Return [x, y] of the center of cell containing provided text 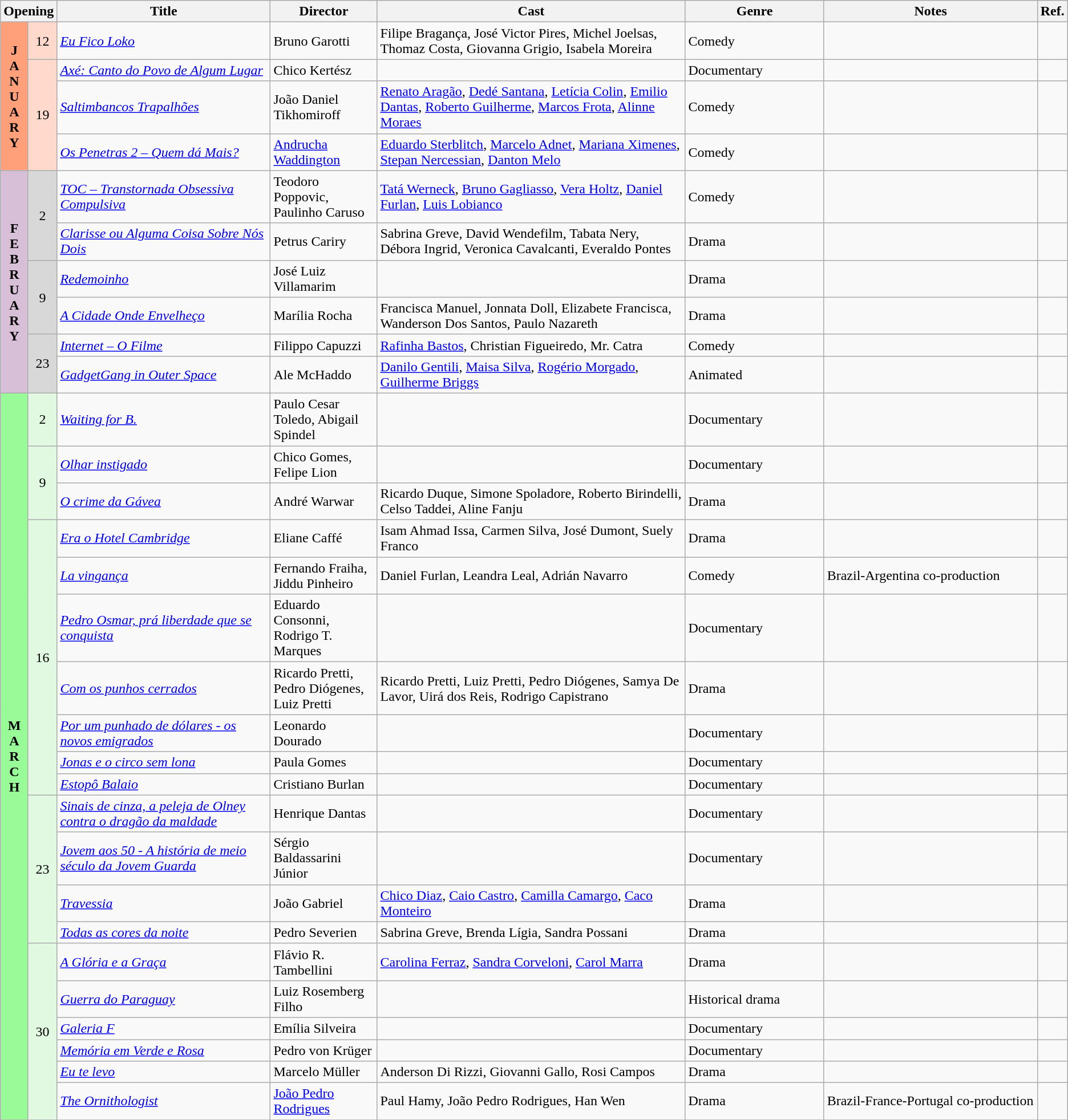
Ricardo Duque, Simone Spoladore, Roberto Birindelli, Celso Taddei, Aline Fanju [531, 502]
Isam Ahmad Issa, Carmen Silva, José Dumont, Suely Franco [531, 538]
Olhar instigado [164, 464]
30 [42, 1031]
José Luiz Villamarim [324, 278]
MARCH [15, 756]
Saltimbancos Trapalhões [164, 107]
Pedro Severien [324, 932]
Com os punhos cerrados [164, 688]
Era o Hotel Cambridge [164, 538]
Tatá Werneck, Bruno Gagliasso, Vera Holtz, Daniel Furlan, Luis Lobianco [531, 197]
Title [164, 11]
Henrique Dantas [324, 813]
La vingança [164, 576]
Francisca Manuel, Jonnata Doll, Elizabete Francisca, Wanderson Dos Santos, Paulo Nazareth [531, 316]
Teodoro Poppovic, Paulinho Caruso [324, 197]
Fernando Fraiha, Jiddu Pinheiro [324, 576]
Internet – O Filme [164, 345]
Paul Hamy, João Pedro Rodrigues, Han Wen [531, 1102]
Chico Diaz, Caio Castro, Camilla Camargo, Caco Monteiro [531, 903]
Brazil-France-Portugal co-production [931, 1102]
Jovem aos 50 - A história de meio século da Jovem Guarda [164, 858]
João Daniel Tikhomiroff [324, 107]
Ricardo Pretti, Luiz Pretti, Pedro Diógenes, Samya De Lavor, Uirá dos Reis, Rodrigo Capistrano [531, 688]
Marília Rocha [324, 316]
Carolina Ferraz, Sandra Corveloni, Carol Marra [531, 961]
Redemoinho [164, 278]
Rafinha Bastos, Christian Figueiredo, Mr. Catra [531, 345]
Sabrina Greve, Brenda Lígia, Sandra Possani [531, 932]
Historical drama [754, 999]
O crime da Gávea [164, 502]
Todas as cores da noite [164, 932]
Ricardo Pretti, Pedro Diógenes, Luiz Pretti [324, 688]
Genre [754, 11]
Waiting for B. [164, 419]
Travessia [164, 903]
Ref. [1052, 11]
Marcelo Müller [324, 1072]
FEBRUARY [15, 282]
Cast [531, 11]
GadgetGang in Outer Space [164, 374]
Axé: Canto do Povo de Algum Lugar [164, 70]
Filipe Bragança, José Victor Pires, Michel Joelsas, Thomaz Costa, Giovanna Grigio, Isabela Moreira [531, 41]
Clarisse ou Alguma Coisa Sobre Nós Dois [164, 242]
Chico Kertész [324, 70]
Galeria F [164, 1028]
Sabrina Greve, David Wendefilm, Tabata Nery, Débora Ingrid, Veronica Cavalcanti, Everaldo Pontes [531, 242]
Emília Silveira [324, 1028]
Anderson Di Rizzi, Giovanni Gallo, Rosi Campos [531, 1072]
Renato Aragão, Dedé Santana, Letícia Colin, Emilio Dantas, Roberto Guilherme, Marcos Frota, Alinne Moraes [531, 107]
Memória em Verde e Rosa [164, 1050]
Guerra do Paraguay [164, 999]
Os Penetras 2 – Quem dá Mais? [164, 152]
Sérgio Baldassarini Júnior [324, 858]
Eu te levo [164, 1072]
João Gabriel [324, 903]
Ale McHaddo [324, 374]
Director [324, 11]
Petrus Cariry [324, 242]
Daniel Furlan, Leandra Leal, Adrián Navarro [531, 576]
Leonardo Dourado [324, 733]
Andrucha Waddington [324, 152]
The Ornithologist [164, 1102]
João Pedro Rodrigues [324, 1102]
16 [42, 658]
André Warwar [324, 502]
Por um punhado de dólares - os novos emigrados [164, 733]
Eduardo Sterblitch, Marcelo Adnet, Mariana Ximenes, Stepan Nercessian, Danton Melo [531, 152]
A Cidade Onde Envelheço [164, 316]
Eliane Caffé [324, 538]
Flávio R. Tambellini [324, 961]
Brazil-Argentina co-production [931, 576]
Filippo Capuzzi [324, 345]
Opening [29, 11]
Eduardo Consonni, Rodrigo T. Marques [324, 628]
Pedro von Krüger [324, 1050]
Sinais de cinza, a peleja de Olney contra o dragão da maldade [164, 813]
12 [42, 41]
TOC – Transtornada Obsessiva Compulsiva [164, 197]
Bruno Garotti [324, 41]
Animated [754, 374]
Paulo Cesar Toledo, Abigail Spindel [324, 419]
Notes [931, 11]
Cristiano Burlan [324, 784]
Chico Gomes, Felipe Lion [324, 464]
19 [42, 115]
Paula Gomes [324, 762]
Danilo Gentili, Maisa Silva, Rogério Morgado, Guilherme Briggs [531, 374]
Jonas e o circo sem lona [164, 762]
JANUARY [15, 96]
Eu Fico Loko [164, 41]
Luiz Rosemberg Filho [324, 999]
Estopô Balaio [164, 784]
Pedro Osmar, prá liberdade que se conquista [164, 628]
A Glória e a Graça [164, 961]
